Search for the cell housing the specified text and yield its [X, Y] center coordinate. 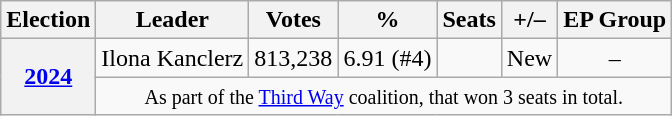
6.91 (#4) [388, 58]
813,238 [294, 58]
New [529, 58]
Leader [172, 20]
Votes [294, 20]
Election [48, 20]
As part of the Third Way coalition, that won 3 seats in total. [384, 96]
EP Group [615, 20]
+/– [529, 20]
Seats [469, 20]
Ilona Kanclerz [172, 58]
– [615, 58]
2024 [48, 77]
% [388, 20]
